Scan for the cell matching the given text and deliver its [x, y] coordinate at center. 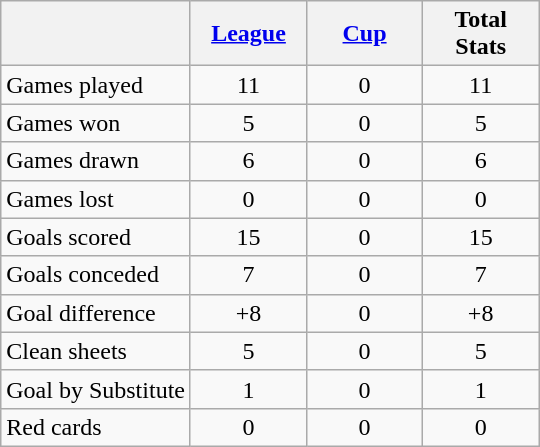
Games lost [96, 199]
Goals conceded [96, 275]
League [248, 34]
Red cards [96, 427]
Goal by Substitute [96, 389]
Games won [96, 123]
Clean sheets [96, 351]
Goals scored [96, 237]
Total Stats [481, 34]
Cup [365, 34]
Games drawn [96, 161]
Games played [96, 85]
Goal difference [96, 313]
